Output the [x, y] coordinate of the center of the cell containing the given text.  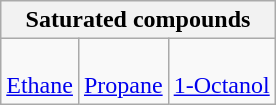
Ethane [40, 72]
1-Octanol [222, 72]
Saturated compounds [138, 20]
Propane [123, 72]
